Scan for the cell matching the given text and deliver its [X, Y] coordinate at center. 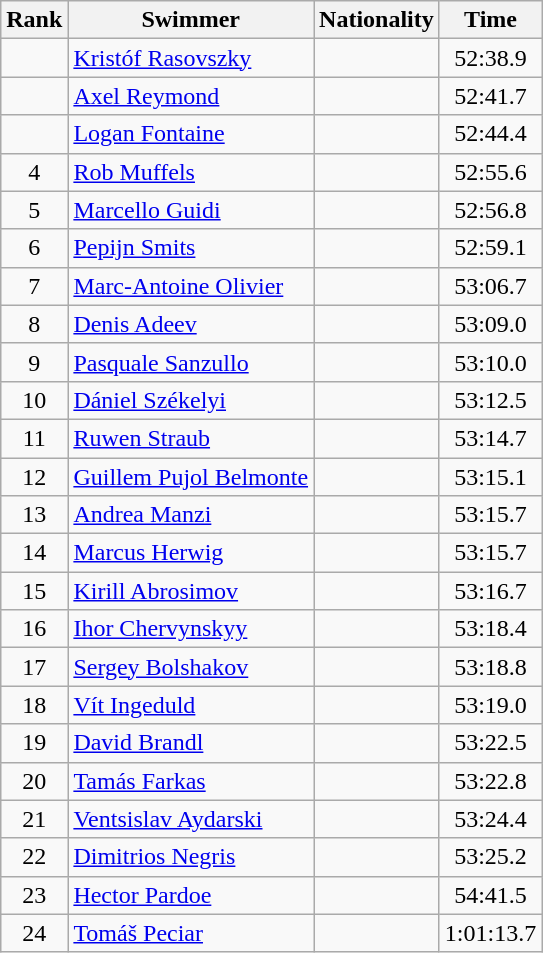
Tamás Farkas [191, 781]
Dániel Székelyi [191, 400]
4 [34, 172]
Pasquale Sanzullo [191, 362]
53:24.4 [490, 819]
23 [34, 895]
53:06.7 [490, 286]
Marcus Herwig [191, 553]
17 [34, 667]
53:12.5 [490, 400]
Logan Fontaine [191, 134]
7 [34, 286]
Vít Ingeduld [191, 705]
53:22.8 [490, 781]
Kristóf Rasovszky [191, 58]
53:19.0 [490, 705]
Rank [34, 20]
18 [34, 705]
Ruwen Straub [191, 438]
52:44.4 [490, 134]
Time [490, 20]
Guillem Pujol Belmonte [191, 477]
53:15.1 [490, 477]
54:41.5 [490, 895]
David Brandl [191, 743]
Axel Reymond [191, 96]
8 [34, 324]
13 [34, 515]
52:56.8 [490, 210]
53:18.4 [490, 629]
53:10.0 [490, 362]
Denis Adeev [191, 324]
14 [34, 553]
15 [34, 591]
52:55.6 [490, 172]
24 [34, 933]
22 [34, 857]
1:01:13.7 [490, 933]
10 [34, 400]
52:59.1 [490, 248]
21 [34, 819]
16 [34, 629]
5 [34, 210]
53:14.7 [490, 438]
Sergey Bolshakov [191, 667]
Rob Muffels [191, 172]
6 [34, 248]
Nationality [377, 20]
53:22.5 [490, 743]
Ihor Chervynskyy [191, 629]
Pepijn Smits [191, 248]
Marcello Guidi [191, 210]
52:41.7 [490, 96]
Tomáš Peciar [191, 933]
20 [34, 781]
53:18.8 [490, 667]
Kirill Abrosimov [191, 591]
53:25.2 [490, 857]
Dimitrios Negris [191, 857]
19 [34, 743]
53:16.7 [490, 591]
Andrea Manzi [191, 515]
52:38.9 [490, 58]
Marc-Antoine Olivier [191, 286]
12 [34, 477]
53:09.0 [490, 324]
11 [34, 438]
9 [34, 362]
Ventsislav Aydarski [191, 819]
Swimmer [191, 20]
Hector Pardoe [191, 895]
